Locate the cell with the specified text and output its (x, y) center coordinate. 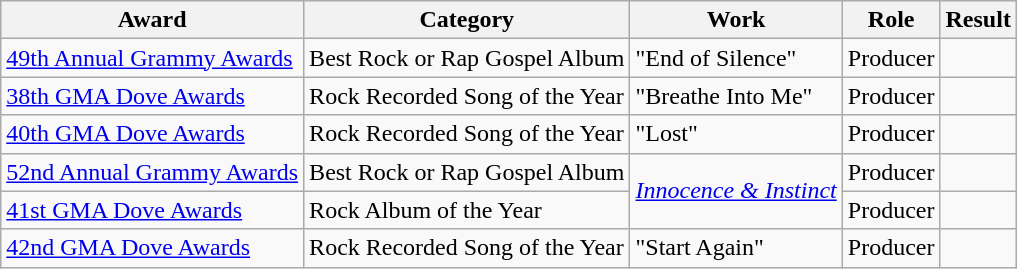
"Breathe Into Me" (736, 96)
Result (978, 20)
"End of Silence" (736, 58)
Award (152, 20)
Category (467, 20)
49th Annual Grammy Awards (152, 58)
41st GMA Dove Awards (152, 210)
52nd Annual Grammy Awards (152, 172)
42nd GMA Dove Awards (152, 248)
"Start Again" (736, 248)
Work (736, 20)
Innocence & Instinct (736, 191)
"Lost" (736, 134)
38th GMA Dove Awards (152, 96)
40th GMA Dove Awards (152, 134)
Role (891, 20)
Rock Album of the Year (467, 210)
